From the cell containing the given text, extract its center point as [X, Y] coordinate. 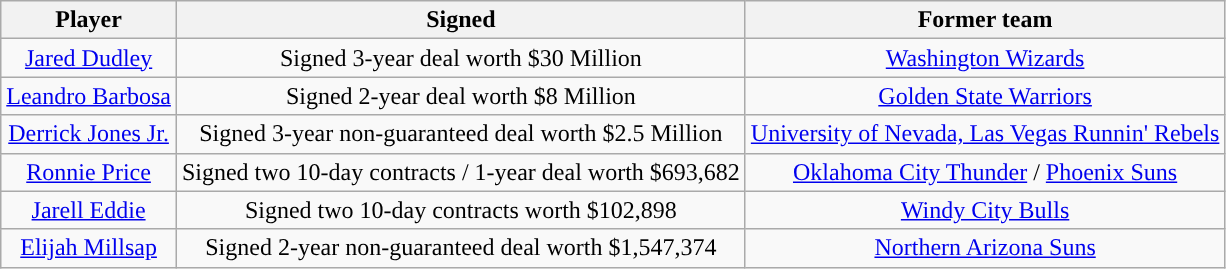
Signed 2-year deal worth $8 Million [460, 96]
Signed [460, 20]
Jarell Eddie [89, 210]
Signed two 10-day contracts worth $102,898 [460, 210]
Oklahoma City Thunder / Phoenix Suns [985, 172]
Signed 2-year non-guaranteed deal worth $1,547,374 [460, 248]
Washington Wizards [985, 58]
University of Nevada, Las Vegas Runnin' Rebels [985, 134]
Golden State Warriors [985, 96]
Derrick Jones Jr. [89, 134]
Elijah Millsap [89, 248]
Windy City Bulls [985, 210]
Signed 3-year deal worth $30 Million [460, 58]
Ronnie Price [89, 172]
Leandro Barbosa [89, 96]
Signed 3-year non-guaranteed deal worth $2.5 Million [460, 134]
Former team [985, 20]
Northern Arizona Suns [985, 248]
Jared Dudley [89, 58]
Player [89, 20]
Signed two 10-day contracts / 1-year deal worth $693,682 [460, 172]
